For the text-containing cell, return its midpoint in (x, y) coordinate format. 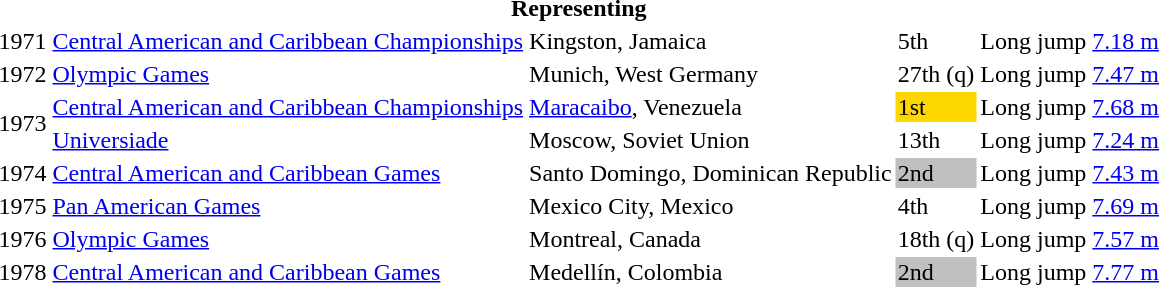
Pan American Games (288, 206)
4th (936, 206)
13th (936, 140)
Universiade (288, 140)
Kingston, Jamaica (711, 41)
Moscow, Soviet Union (711, 140)
Santo Domingo, Dominican Republic (711, 173)
5th (936, 41)
Maracaibo, Venezuela (711, 107)
Medellín, Colombia (711, 272)
Munich, West Germany (711, 74)
Montreal, Canada (711, 239)
27th (q) (936, 74)
Mexico City, Mexico (711, 206)
18th (q) (936, 239)
1st (936, 107)
